For the text-containing cell, return its midpoint in [x, y] coordinate format. 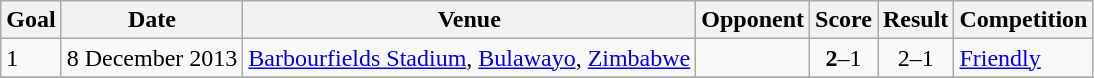
Date [152, 20]
Friendly [1024, 58]
Opponent [753, 20]
Venue [470, 20]
Goal [31, 20]
Score [844, 20]
Barbourfields Stadium, Bulawayo, Zimbabwe [470, 58]
Result [916, 20]
8 December 2013 [152, 58]
1 [31, 58]
Competition [1024, 20]
